Return the (x, y) coordinate for the center point of the cell that contains the specified text.  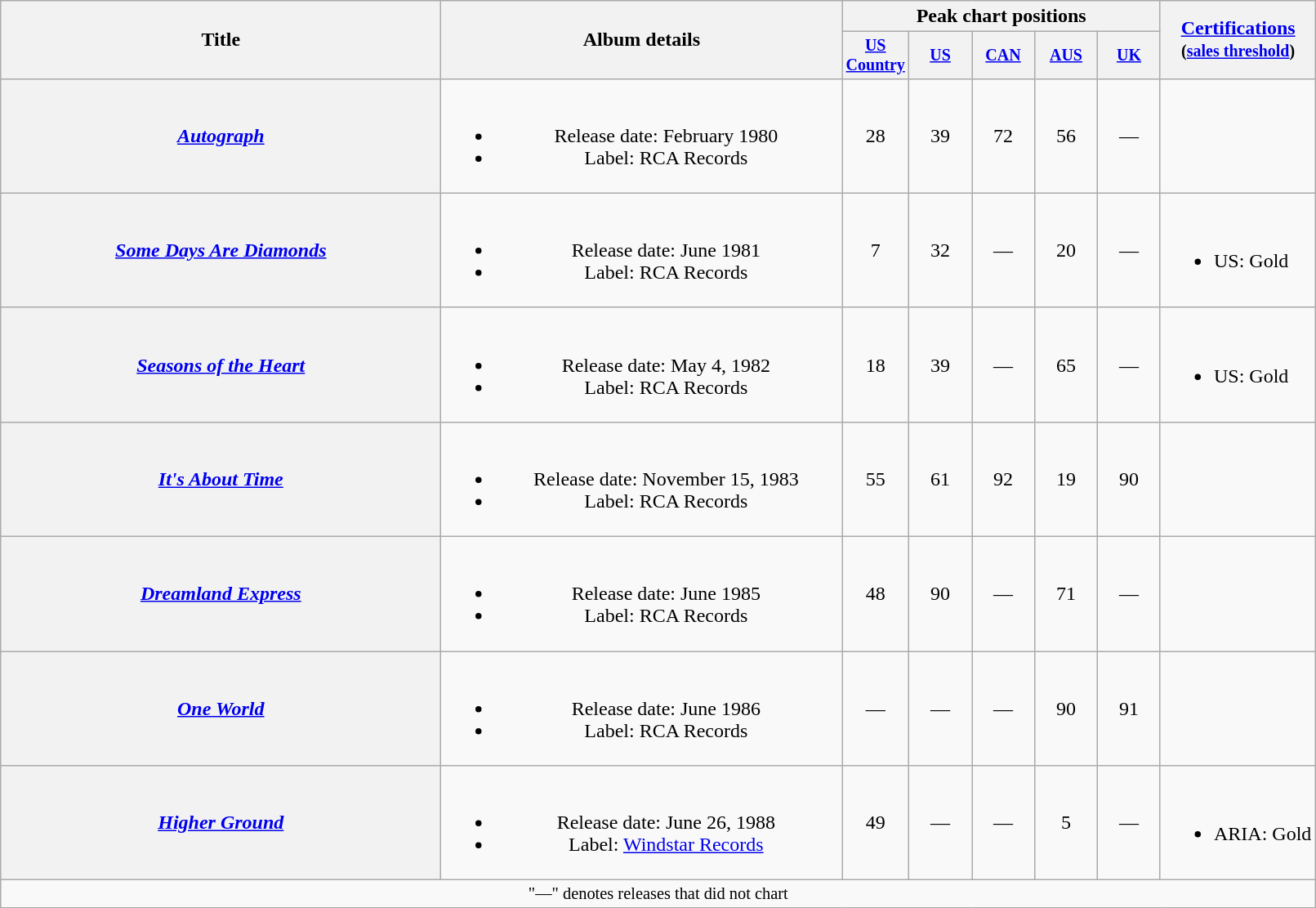
AUS (1065, 56)
7 (876, 250)
It's About Time (221, 479)
Title (221, 40)
5 (1065, 823)
Release date: May 4, 1982Label: RCA Records (642, 365)
19 (1065, 479)
65 (1065, 365)
"—" denotes releases that did not chart (658, 894)
Dreamland Express (221, 594)
61 (941, 479)
Peak chart positions (1001, 16)
92 (1003, 479)
Release date: February 1980Label: RCA Records (642, 136)
Release date: June 1981Label: RCA Records (642, 250)
28 (876, 136)
Release date: June 1985Label: RCA Records (642, 594)
55 (876, 479)
49 (876, 823)
Release date: June 26, 1988Label: Windstar Records (642, 823)
Album details (642, 40)
One World (221, 709)
Autograph (221, 136)
Certifications(sales threshold) (1238, 40)
71 (1065, 594)
US (941, 56)
18 (876, 365)
20 (1065, 250)
56 (1065, 136)
CAN (1003, 56)
Release date: November 15, 1983Label: RCA Records (642, 479)
Release date: June 1986Label: RCA Records (642, 709)
Seasons of the Heart (221, 365)
Some Days Are Diamonds (221, 250)
US Country (876, 56)
72 (1003, 136)
Higher Ground (221, 823)
ARIA: Gold (1238, 823)
91 (1129, 709)
UK (1129, 56)
48 (876, 594)
32 (941, 250)
